Determine the (X, Y) coordinate at the center of the cell enclosing the given text.  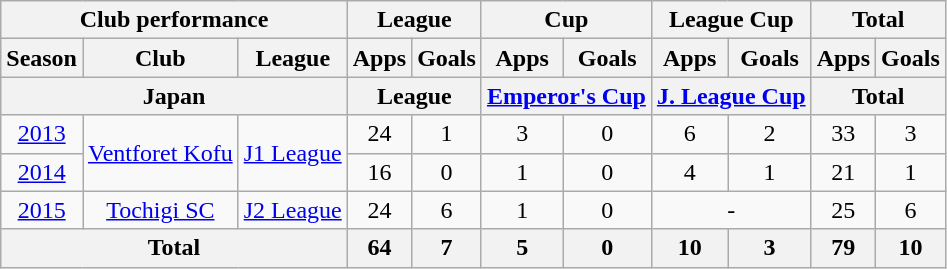
21 (843, 172)
Season (42, 58)
4 (690, 172)
Cup (566, 20)
16 (379, 172)
- (731, 210)
25 (843, 210)
Japan (174, 96)
33 (843, 134)
79 (843, 248)
2 (770, 134)
7 (447, 248)
Ventforet Kofu (160, 153)
J. League Cup (731, 96)
Tochigi SC (160, 210)
2015 (42, 210)
2013 (42, 134)
Club performance (174, 20)
5 (522, 248)
Club (160, 58)
64 (379, 248)
J1 League (292, 153)
J2 League (292, 210)
League Cup (731, 20)
2014 (42, 172)
Emperor's Cup (566, 96)
